Pinpoint the cell where the given text exists, returning its (x, y) midpoint coordinate. 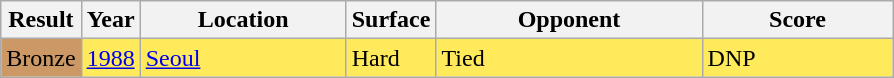
Hard (391, 58)
Location (243, 20)
DNP (798, 58)
Result (41, 20)
Seoul (243, 58)
Surface (391, 20)
Score (798, 20)
Bronze (41, 58)
Year (110, 20)
1988 (110, 58)
Opponent (569, 20)
Tied (569, 58)
